Search for the cell housing the specified text and yield its [X, Y] center coordinate. 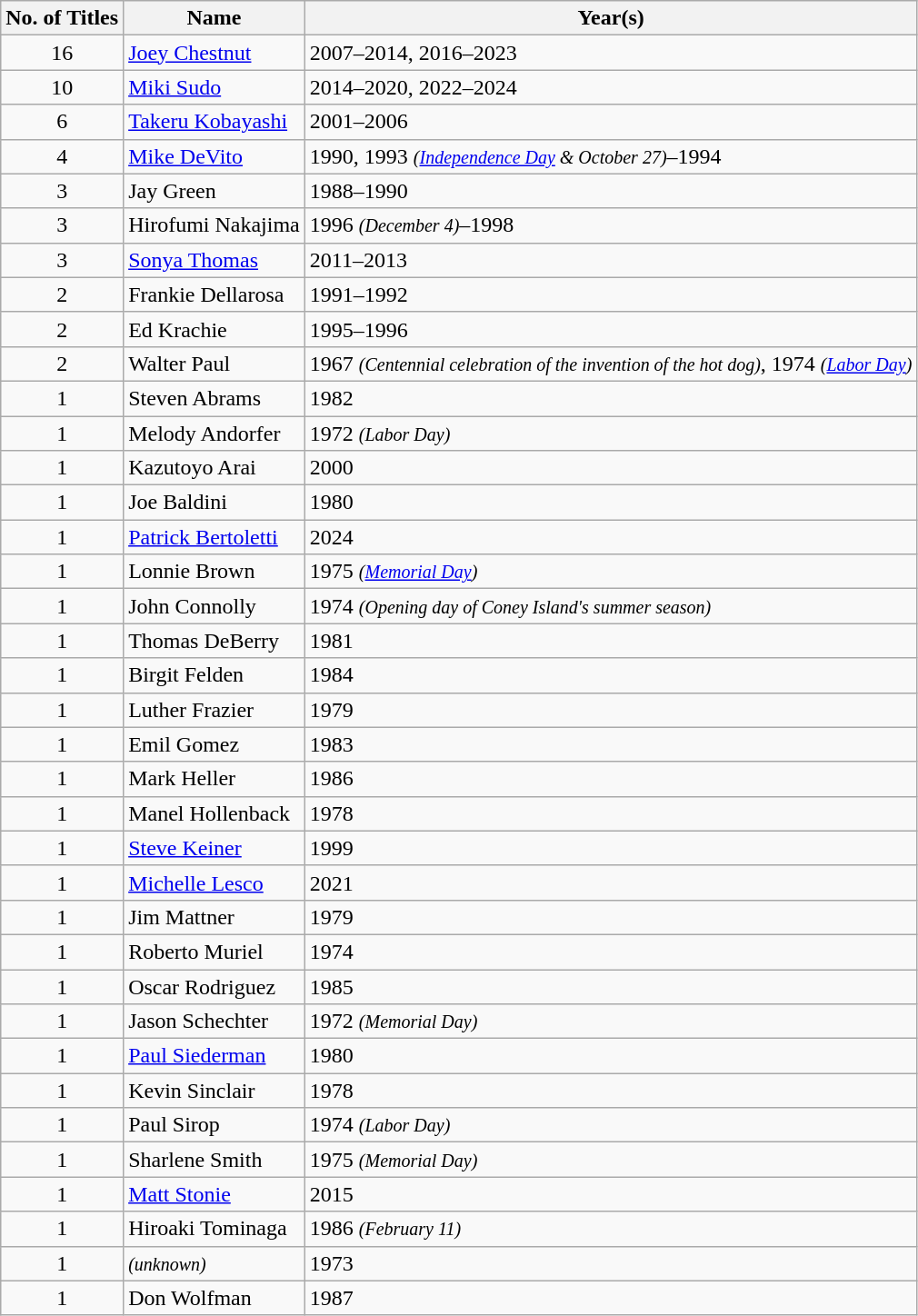
1984 [611, 675]
Jim Mattner [215, 917]
Mark Heller [215, 779]
1974 [611, 952]
Birgit Felden [215, 675]
1996 (December 4)–1998 [611, 225]
Sharlene Smith [215, 1160]
Jason Schechter [215, 1022]
Kevin Sinclair [215, 1091]
10 [62, 87]
16 [62, 53]
Lonnie Brown [215, 572]
Sonya Thomas [215, 260]
Joe Baldini [215, 503]
1973 [611, 1263]
Thomas DeBerry [215, 641]
1972 (Labor Day) [611, 434]
(unknown) [215, 1263]
Kazutoyo Arai [215, 468]
Don Wolfman [215, 1298]
1982 [611, 398]
Paul Sirop [215, 1125]
1986 (February 11) [611, 1229]
Steve Keiner [215, 848]
1972 (Memorial Day) [611, 1022]
1987 [611, 1298]
Manel Hollenback [215, 813]
2007–2014, 2016–2023 [611, 53]
1974 (Labor Day) [611, 1125]
2011–2013 [611, 260]
Joey Chestnut [215, 53]
2014–2020, 2022–2024 [611, 87]
Steven Abrams [215, 398]
Frankie Dellarosa [215, 294]
Oscar Rodriguez [215, 986]
1981 [611, 641]
Michelle Lesco [215, 882]
Miki Sudo [215, 87]
2001–2006 [611, 122]
Luther Frazier [215, 710]
4 [62, 156]
Matt Stonie [215, 1194]
Emil Gomez [215, 744]
1990, 1993 (Independence Day & October 27)–1994 [611, 156]
1985 [611, 986]
1999 [611, 848]
1988–1990 [611, 191]
Year(s) [611, 18]
1991–1992 [611, 294]
2021 [611, 882]
Takeru Kobayashi [215, 122]
1967 (Centennial celebration of the invention of the hot dog), 1974 (Labor Day) [611, 364]
1995–1996 [611, 329]
Roberto Muriel [215, 952]
Patrick Bertoletti [215, 537]
Jay Green [215, 191]
Ed Krachie [215, 329]
Walter Paul [215, 364]
1986 [611, 779]
6 [62, 122]
2000 [611, 468]
1974 (Opening day of Coney Island's summer season) [611, 606]
Paul Siederman [215, 1056]
Hirofumi Nakajima [215, 225]
2015 [611, 1194]
John Connolly [215, 606]
No. of Titles [62, 18]
1983 [611, 744]
Name [215, 18]
Melody Andorfer [215, 434]
Hiroaki Tominaga [215, 1229]
2024 [611, 537]
Mike DeVito [215, 156]
